Determine the [x, y] coordinate at the center of the cell enclosing the given text.  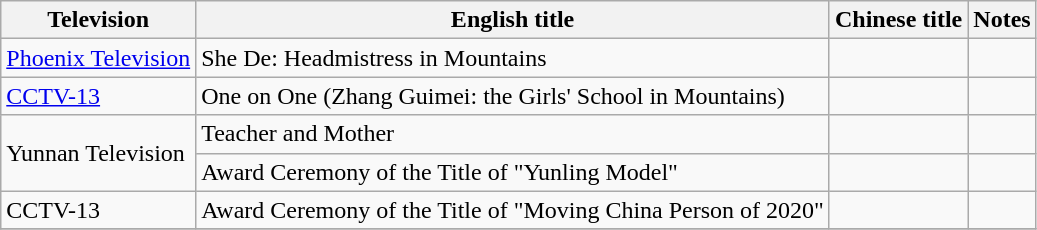
Yunnan Television [98, 153]
Teacher and Mother [513, 134]
Phoenix Television [98, 58]
She De: Headmistress in Mountains [513, 58]
Notes [1002, 20]
Chinese title [898, 20]
English title [513, 20]
Award Ceremony of the Title of "Yunling Model" [513, 172]
Award Ceremony of the Title of "Moving China Person of 2020" [513, 210]
One on One (Zhang Guimei: the Girls' School in Mountains) [513, 96]
Television [98, 20]
